Find where the given text appears and provide that cell's center as [x, y] coordinate. 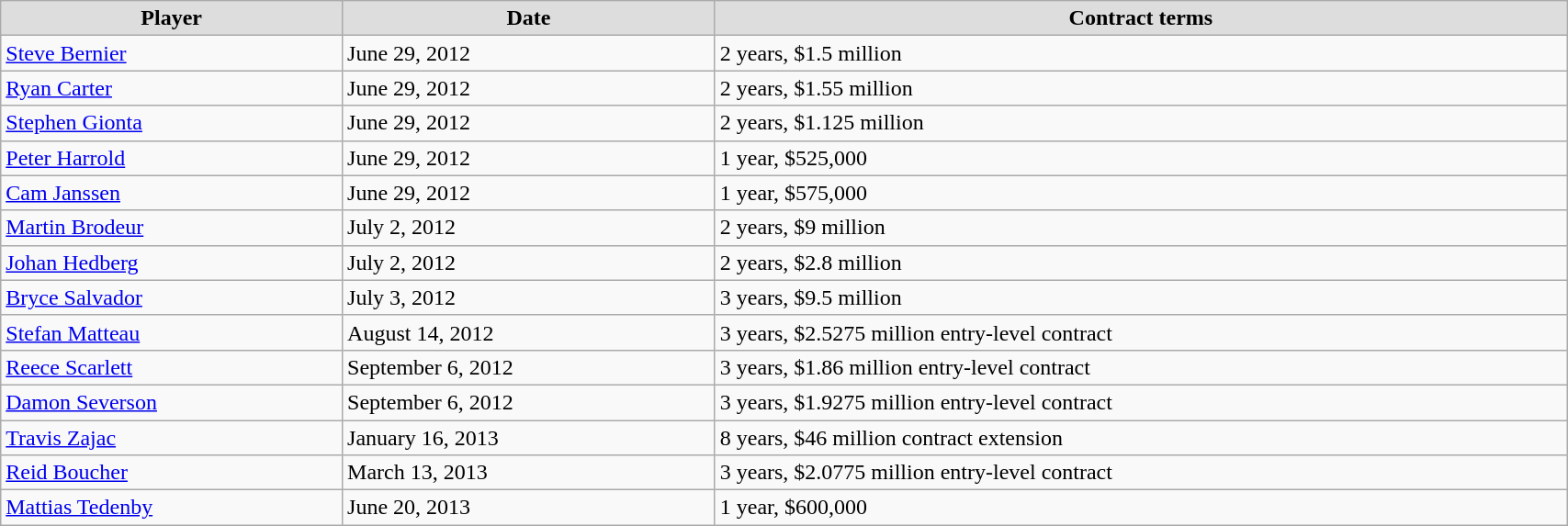
Ryan Carter [172, 88]
1 year, $575,000 [1141, 193]
Stefan Matteau [172, 332]
2 years, $1.55 million [1141, 88]
August 14, 2012 [529, 332]
Player [172, 18]
Johan Hedberg [172, 263]
Peter Harrold [172, 158]
Reece Scarlett [172, 367]
8 years, $46 million contract extension [1141, 438]
Cam Janssen [172, 193]
3 years, $1.86 million entry-level contract [1141, 367]
Stephen Gionta [172, 123]
3 years, $2.5275 million entry-level contract [1141, 332]
3 years, $1.9275 million entry-level contract [1141, 402]
Damon Severson [172, 402]
3 years, $9.5 million [1141, 297]
2 years, $2.8 million [1141, 263]
June 20, 2013 [529, 508]
Contract terms [1141, 18]
Martin Brodeur [172, 228]
Mattias Tedenby [172, 508]
1 year, $600,000 [1141, 508]
Steve Bernier [172, 53]
2 years, $1.125 million [1141, 123]
1 year, $525,000 [1141, 158]
July 3, 2012 [529, 297]
March 13, 2013 [529, 473]
January 16, 2013 [529, 438]
Travis Zajac [172, 438]
Bryce Salvador [172, 297]
2 years, $9 million [1141, 228]
Reid Boucher [172, 473]
3 years, $2.0775 million entry-level contract [1141, 473]
Date [529, 18]
2 years, $1.5 million [1141, 53]
